Pinpoint the cell where the given text exists, returning its (X, Y) midpoint coordinate. 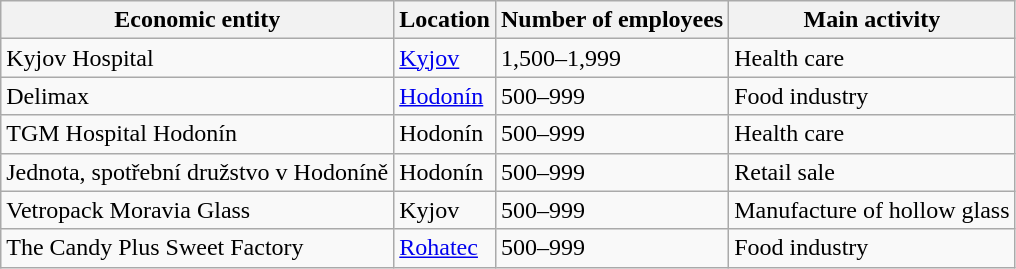
1,500–1,999 (612, 58)
The Candy Plus Sweet Factory (198, 248)
TGM Hospital Hodonín (198, 134)
Location (445, 20)
Economic entity (198, 20)
Number of employees (612, 20)
Jednota, spotřební družstvo v Hodoníně (198, 172)
Kyjov Hospital (198, 58)
Rohatec (445, 248)
Delimax (198, 96)
Retail sale (872, 172)
Main activity (872, 20)
Vetropack Moravia Glass (198, 210)
Manufacture of hollow glass (872, 210)
